Determine the (X, Y) coordinate at the center of the cell enclosing the given text.  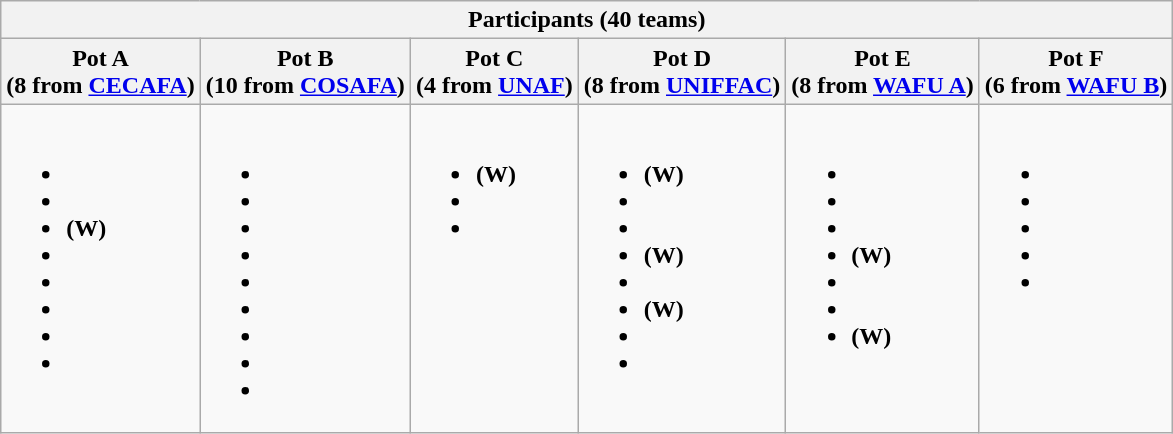
Pot B(10 from COSAFA) (305, 72)
Pot E(8 from WAFU A) (883, 72)
Pot F(6 from WAFU B) (1076, 72)
(W) (W) (W) (682, 268)
Pot D(8 from UNIFFAC) (682, 72)
(W) (W) (883, 268)
Pot C (4 from UNAF) (494, 72)
Participants (40 teams) (587, 20)
Pot A(8 from CECAFA) (100, 72)
